Search for the cell housing the specified text and yield its (X, Y) center coordinate. 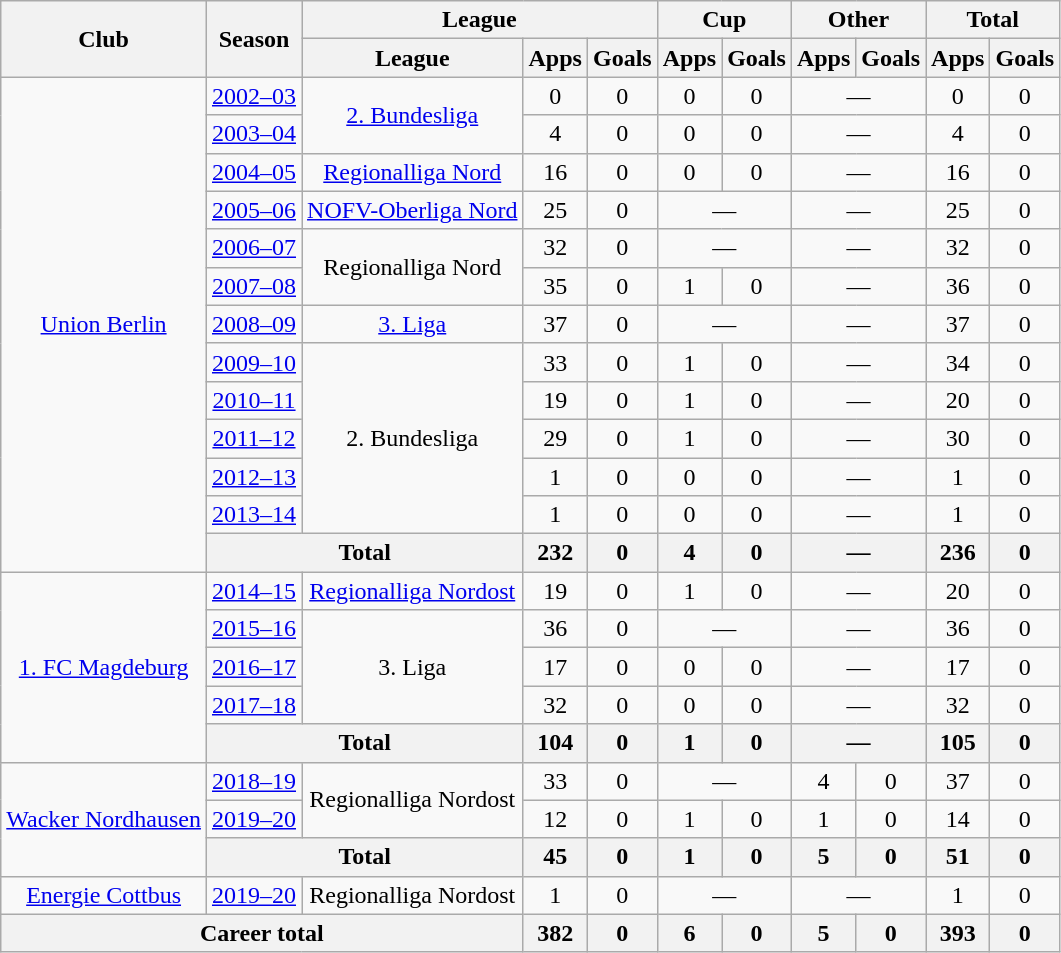
2005–06 (254, 210)
Cup (724, 20)
2016–17 (254, 667)
104 (555, 743)
30 (958, 438)
Career total (262, 933)
2011–12 (254, 438)
Season (254, 39)
34 (958, 362)
382 (555, 933)
Energie Cottbus (104, 895)
1. FC Magdeburg (104, 667)
51 (958, 857)
Club (104, 39)
NOFV-Oberliga Nord (412, 210)
2009–10 (254, 362)
12 (555, 819)
393 (958, 933)
Other (858, 20)
14 (958, 819)
2014–15 (254, 591)
2012–13 (254, 477)
2017–18 (254, 705)
2008–09 (254, 324)
Wacker Nordhausen (104, 819)
232 (555, 553)
Union Berlin (104, 324)
35 (555, 286)
2002–03 (254, 96)
2013–14 (254, 515)
6 (689, 933)
236 (958, 553)
2010–11 (254, 400)
2018–19 (254, 781)
2004–05 (254, 172)
105 (958, 743)
2003–04 (254, 134)
2015–16 (254, 629)
2007–08 (254, 286)
45 (555, 857)
2006–07 (254, 248)
29 (555, 438)
